For the text-containing cell, return its midpoint in [x, y] coordinate format. 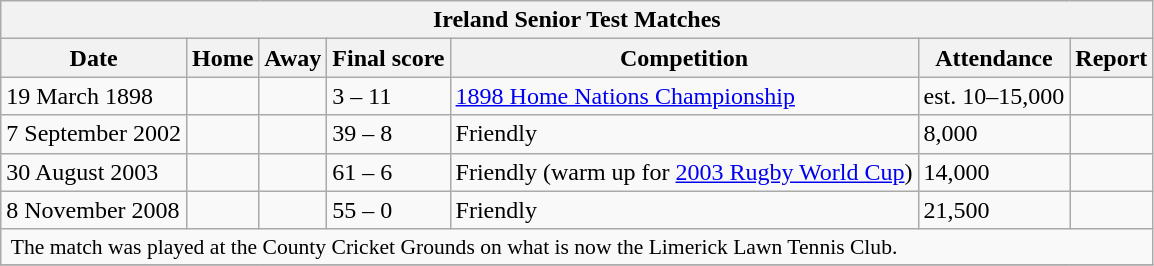
Date [94, 58]
Report [1112, 58]
Ireland Senior Test Matches [577, 20]
3 – 11 [388, 96]
est. 10–15,000 [994, 96]
8,000 [994, 134]
Home [222, 58]
Final score [388, 58]
19 March 1898 [94, 96]
1898 Home Nations Championship [684, 96]
7 September 2002 [94, 134]
The match was played at the County Cricket Grounds on what is now the Limerick Lawn Tennis Club. [577, 247]
14,000 [994, 172]
39 – 8 [388, 134]
Attendance [994, 58]
21,500 [994, 210]
8 November 2008 [94, 210]
61 – 6 [388, 172]
Friendly (warm up for 2003 Rugby World Cup) [684, 172]
Away [293, 58]
30 August 2003 [94, 172]
55 – 0 [388, 210]
Competition [684, 58]
